Output the [x, y] coordinate of the center of the cell containing the given text.  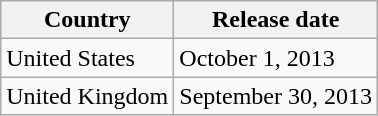
October 1, 2013 [276, 58]
Country [88, 20]
United Kingdom [88, 96]
Release date [276, 20]
United States [88, 58]
September 30, 2013 [276, 96]
